Extract the [x, y] coordinate from the center of the cell holding the provided text.  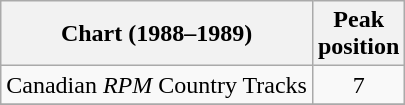
Peakposition [358, 34]
7 [358, 85]
Canadian RPM Country Tracks [157, 85]
Chart (1988–1989) [157, 34]
